Search for the cell housing the specified text and yield its (X, Y) center coordinate. 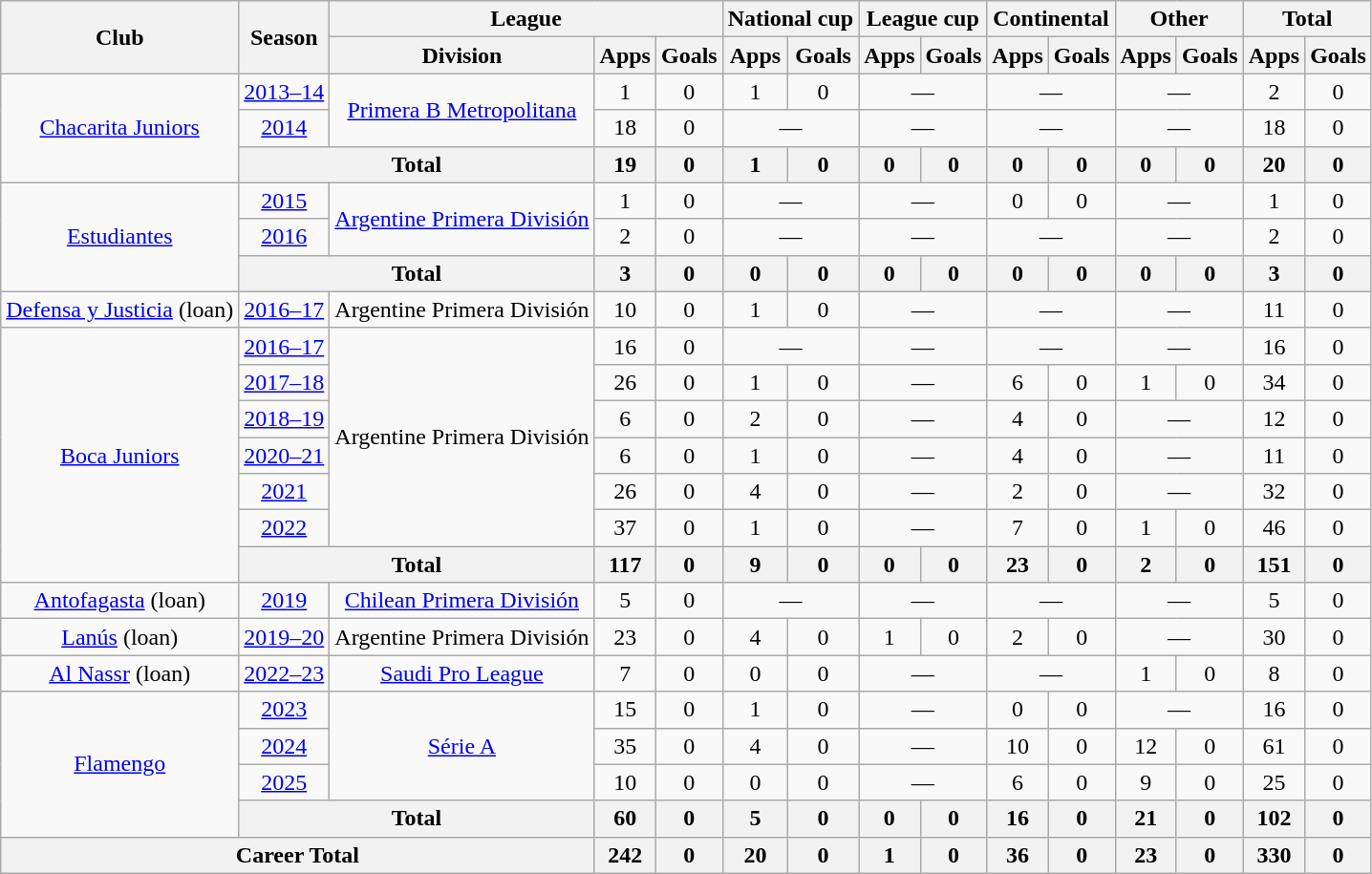
36 (1018, 855)
46 (1274, 528)
2020–21 (285, 456)
2024 (285, 746)
National cup (790, 19)
Estudiantes (120, 237)
117 (625, 565)
Primera B Metropolitana (462, 110)
Club (120, 37)
Other (1179, 19)
2021 (285, 492)
8 (1274, 673)
2023 (285, 710)
2015 (285, 201)
2025 (285, 782)
330 (1274, 855)
League cup (923, 19)
Lanús (loan) (120, 637)
Série A (462, 746)
2014 (285, 128)
Al Nassr (loan) (120, 673)
Antofagasta (loan) (120, 601)
25 (1274, 782)
2022–23 (285, 673)
2022 (285, 528)
242 (625, 855)
2017–18 (285, 382)
60 (625, 819)
Flamengo (120, 764)
League (525, 19)
Chilean Primera División (462, 601)
30 (1274, 637)
2018–19 (285, 418)
Defensa y Justicia (loan) (120, 309)
32 (1274, 492)
Career Total (298, 855)
34 (1274, 382)
2013–14 (285, 92)
Boca Juniors (120, 455)
2016 (285, 237)
Chacarita Juniors (120, 128)
19 (625, 164)
35 (625, 746)
102 (1274, 819)
61 (1274, 746)
15 (625, 710)
Saudi Pro League (462, 673)
2019 (285, 601)
Division (462, 55)
Continental (1051, 19)
21 (1146, 819)
Season (285, 37)
2019–20 (285, 637)
37 (625, 528)
151 (1274, 565)
